Identify which cell holds the provided text, then report its (X, Y) central coordinate. 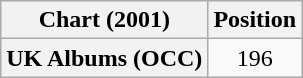
UK Albums (OCC) (104, 58)
Chart (2001) (104, 20)
196 (255, 58)
Position (255, 20)
